Return [X, Y] of the center of cell containing provided text 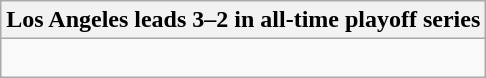
Los Angeles leads 3–2 in all-time playoff series [244, 20]
